Pinpoint the cell where the given text exists, returning its (X, Y) midpoint coordinate. 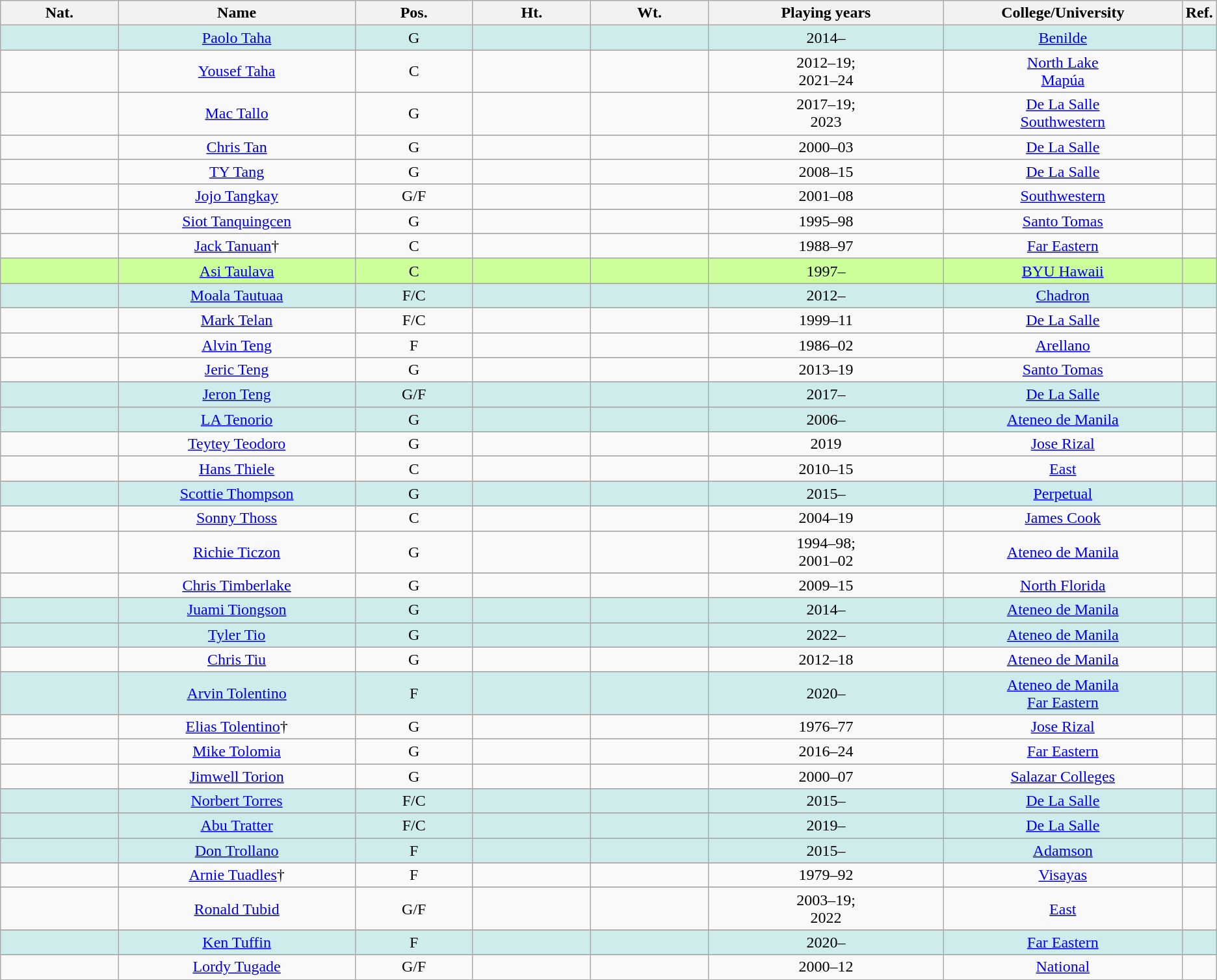
Elias Tolentino† (237, 726)
2019 (826, 444)
Adamson (1062, 851)
Pos. (413, 13)
1994–98;2001–02 (826, 551)
Yousef Taha (237, 72)
Playing years (826, 13)
2022– (826, 635)
2013–19 (826, 370)
2000–12 (826, 967)
2012–18 (826, 659)
TY Tang (237, 172)
Ht. (532, 13)
2008–15 (826, 172)
Abu Tratter (237, 826)
Teytey Teodoro (237, 444)
Nat. (60, 13)
Mark Telan (237, 320)
Ronald Tubid (237, 909)
Jack Tanuan† (237, 246)
Norbert Torres (237, 801)
2001–08 (826, 196)
Jimwell Torion (237, 776)
Southwestern (1062, 196)
Perpetual (1062, 494)
2017– (826, 395)
Sonny Thoss (237, 518)
Name (237, 13)
Mac Tallo (237, 113)
James Cook (1062, 518)
Wt. (649, 13)
Don Trollano (237, 851)
2017–19;2023 (826, 113)
1995–98 (826, 221)
College/University (1062, 13)
1976–77 (826, 726)
Jojo Tangkay (237, 196)
2012– (826, 295)
Chris Tiu (237, 659)
Tyler Tio (237, 635)
1986–02 (826, 345)
Chris Timberlake (237, 585)
Ken Tuffin (237, 942)
1997– (826, 271)
Ateneo de ManilaFar Eastern (1062, 693)
1979–92 (826, 875)
Jeric Teng (237, 370)
Alvin Teng (237, 345)
2006– (826, 419)
Arnie Tuadles† (237, 875)
2016–24 (826, 751)
BYU Hawaii (1062, 271)
Scottie Thompson (237, 494)
Arvin Tolentino (237, 693)
2003–19;2022 (826, 909)
Visayas (1062, 875)
Salazar Colleges (1062, 776)
Jeron Teng (237, 395)
Benilde (1062, 38)
North Florida (1062, 585)
2012–19;2021–24 (826, 72)
Hans Thiele (237, 469)
2019– (826, 826)
Chadron (1062, 295)
2004–19 (826, 518)
Arellano (1062, 345)
Lordy Tugade (237, 967)
Mike Tolomia (237, 751)
Chris Tan (237, 147)
2000–03 (826, 147)
1999–11 (826, 320)
LA Tenorio (237, 419)
Juami Tiongson (237, 610)
National (1062, 967)
Moala Tautuaa (237, 295)
1988–97 (826, 246)
Richie Ticzon (237, 551)
Ref. (1199, 13)
2010–15 (826, 469)
Siot Tanquingcen (237, 221)
Asi Taulava (237, 271)
North LakeMapúa (1062, 72)
2000–07 (826, 776)
Paolo Taha (237, 38)
2009–15 (826, 585)
De La SalleSouthwestern (1062, 113)
